From the cell containing the given text, extract its center point as [x, y] coordinate. 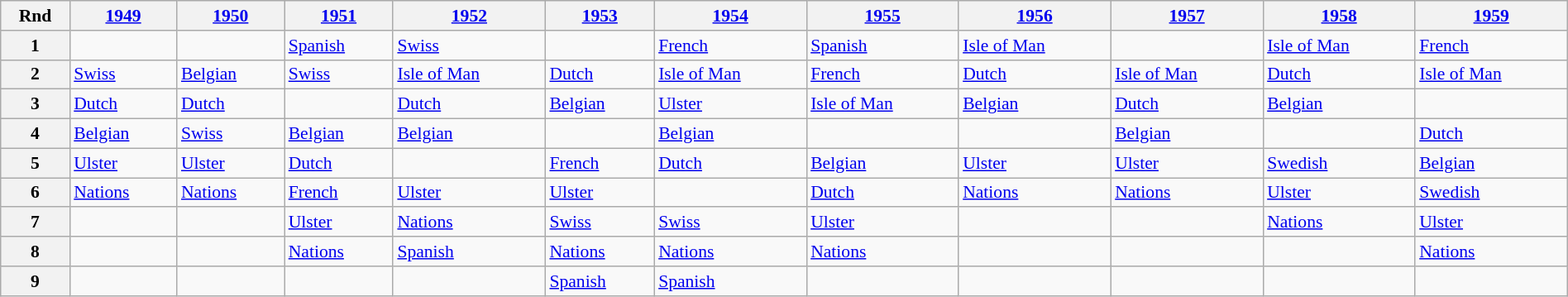
6 [35, 193]
3 [35, 104]
9 [35, 281]
1955 [882, 16]
1 [35, 46]
5 [35, 163]
1956 [1035, 16]
7 [35, 223]
1958 [1339, 16]
1957 [1187, 16]
Rnd [35, 16]
4 [35, 134]
1959 [1491, 16]
1950 [231, 16]
2 [35, 74]
1951 [339, 16]
1953 [600, 16]
1954 [730, 16]
1952 [469, 16]
8 [35, 251]
1949 [123, 16]
